Detect which cell encompasses the target text, then output its (X, Y) center coordinate. 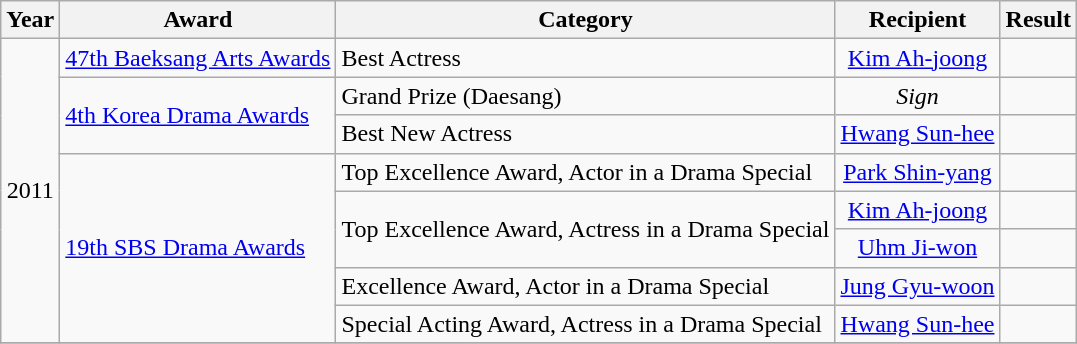
Uhm Ji-won (918, 248)
Sign (918, 96)
Park Shin-yang (918, 172)
Best New Actress (586, 134)
Special Acting Award, Actress in a Drama Special (586, 324)
Grand Prize (Daesang) (586, 96)
4th Korea Drama Awards (198, 115)
2011 (30, 191)
Category (586, 20)
Jung Gyu-woon (918, 286)
Recipient (918, 20)
Year (30, 20)
19th SBS Drama Awards (198, 248)
Best Actress (586, 58)
47th Baeksang Arts Awards (198, 58)
Result (1038, 20)
Award (198, 20)
Top Excellence Award, Actress in a Drama Special (586, 229)
Excellence Award, Actor in a Drama Special (586, 286)
Top Excellence Award, Actor in a Drama Special (586, 172)
